Extract the [X, Y] coordinate from the center of the cell holding the provided text.  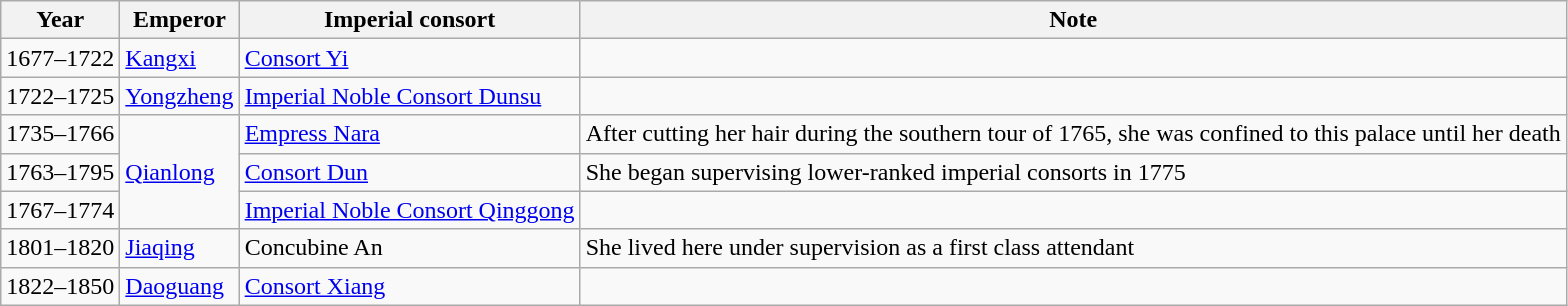
Imperial Noble Consort Dunsu [410, 96]
Empress Nara [410, 134]
1722–1725 [60, 96]
1677–1722 [60, 58]
She began supervising lower-ranked imperial consorts in 1775 [1073, 172]
Consort Yi [410, 58]
After cutting her hair during the southern tour of 1765, she was confined to this palace until her death [1073, 134]
1822–1850 [60, 286]
1767–1774 [60, 210]
Imperial Noble Consort Qinggong [410, 210]
Note [1073, 20]
Year [60, 20]
1763–1795 [60, 172]
Yongzheng [180, 96]
Kangxi [180, 58]
She lived here under supervision as a first class attendant [1073, 248]
Concubine An [410, 248]
Jiaqing [180, 248]
Emperor [180, 20]
Qianlong [180, 172]
Consort Xiang [410, 286]
Daoguang [180, 286]
1735–1766 [60, 134]
Imperial consort [410, 20]
Consort Dun [410, 172]
1801–1820 [60, 248]
